Determine the (X, Y) coordinate at the center of the cell enclosing the given text.  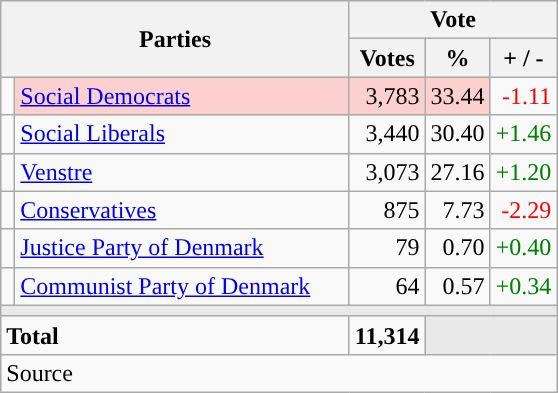
3,783 (387, 96)
Social Democrats (182, 96)
Social Liberals (182, 134)
Vote (452, 20)
+1.46 (524, 134)
+0.34 (524, 286)
Venstre (182, 172)
11,314 (387, 335)
Justice Party of Denmark (182, 248)
+ / - (524, 58)
+1.20 (524, 172)
3,073 (387, 172)
7.73 (458, 210)
64 (387, 286)
3,440 (387, 134)
-2.29 (524, 210)
0.57 (458, 286)
Conservatives (182, 210)
0.70 (458, 248)
30.40 (458, 134)
Votes (387, 58)
-1.11 (524, 96)
Total (176, 335)
27.16 (458, 172)
875 (387, 210)
33.44 (458, 96)
% (458, 58)
Parties (176, 39)
79 (387, 248)
Source (279, 373)
Communist Party of Denmark (182, 286)
+0.40 (524, 248)
